Output the (x, y) coordinate of the center of the cell containing the given text.  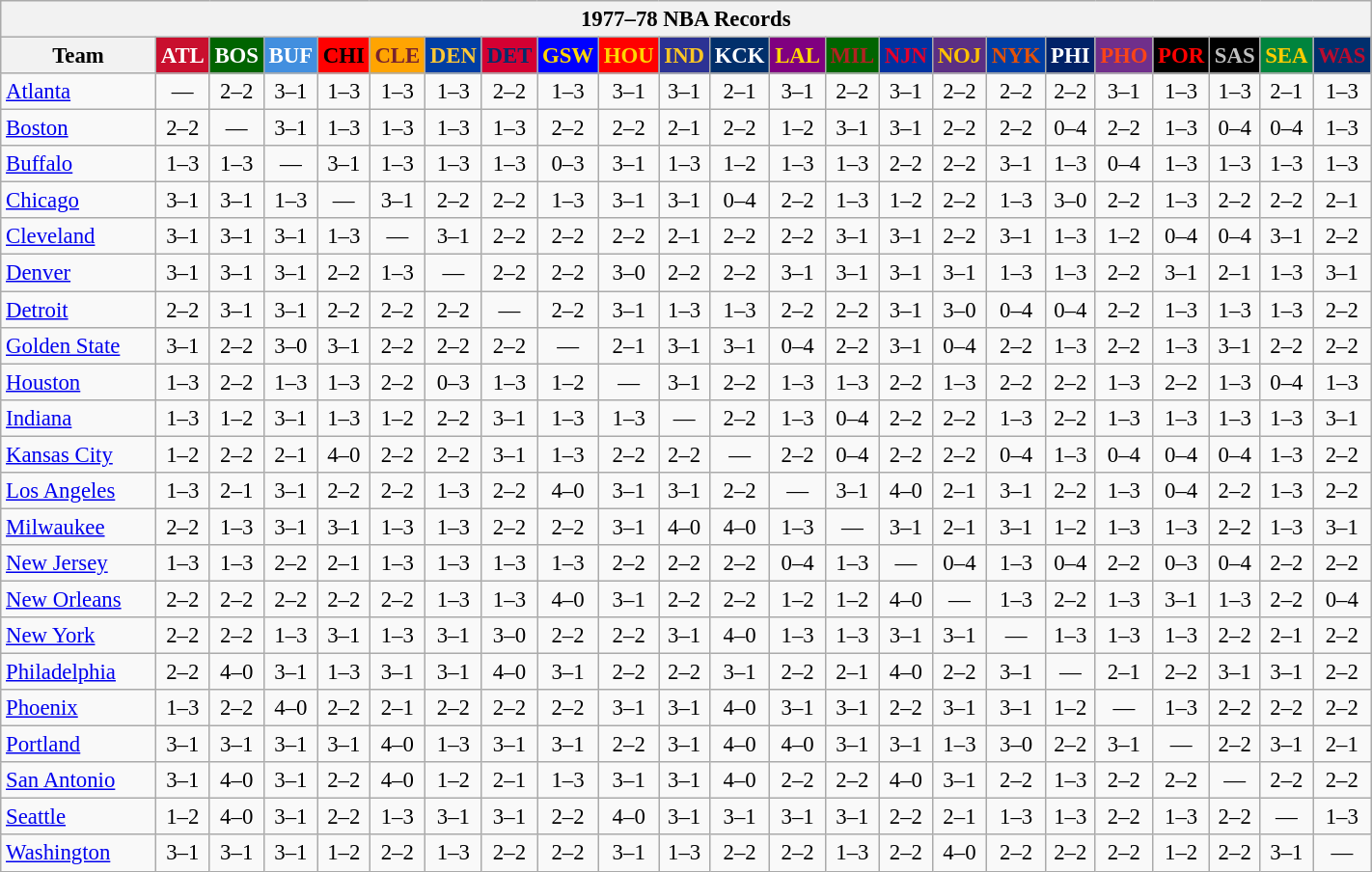
Houston (79, 382)
POR (1181, 56)
Kansas City (79, 454)
BOS (236, 56)
PHO (1124, 56)
NYK (1017, 56)
Team (79, 56)
CLE (398, 56)
Boston (79, 128)
1977–78 NBA Records (686, 19)
Washington (79, 854)
KCK (739, 56)
Golden State (79, 345)
Philadelphia (79, 672)
LAL (797, 56)
Chicago (79, 201)
WAS (1342, 56)
SEA (1287, 56)
Milwaukee (79, 527)
Seattle (79, 817)
HOU (629, 56)
Portland (79, 745)
IND (684, 56)
Detroit (79, 310)
Denver (79, 273)
CHI (343, 56)
NJN (905, 56)
Los Angeles (79, 491)
Cleveland (79, 236)
GSW (568, 56)
BUF (290, 56)
MIL (852, 56)
New York (79, 636)
New Jersey (79, 563)
Atlanta (79, 92)
PHI (1071, 56)
SAS (1234, 56)
NOJ (959, 56)
DET (509, 56)
Phoenix (79, 708)
San Antonio (79, 780)
DEN (453, 56)
ATL (182, 56)
Buffalo (79, 164)
New Orleans (79, 599)
Indiana (79, 418)
